Determine the [x, y] coordinate at the center of the cell enclosing the given text.  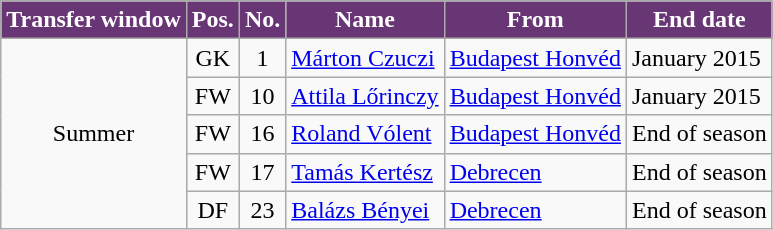
1 [262, 58]
17 [262, 172]
GK [212, 58]
Tamás Kertész [365, 172]
Name [365, 20]
Roland Vólent [365, 134]
End date [699, 20]
From [535, 20]
23 [262, 210]
16 [262, 134]
Transfer window [94, 20]
Márton Czuczi [365, 58]
Pos. [212, 20]
Balázs Bényei [365, 210]
10 [262, 96]
No. [262, 20]
Summer [94, 134]
Attila Lőrinczy [365, 96]
DF [212, 210]
